For the text-containing cell, return its midpoint in [X, Y] coordinate format. 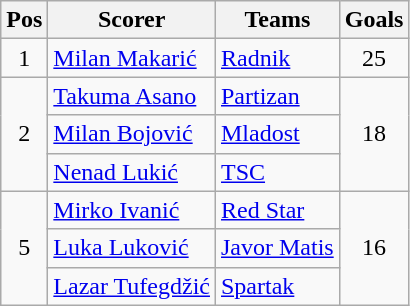
Spartak [277, 286]
Mirko Ivanić [132, 210]
Red Star [277, 210]
Scorer [132, 20]
Pos [24, 20]
Milan Bojović [132, 134]
Mladost [277, 134]
Luka Luković [132, 248]
Javor Matis [277, 248]
1 [24, 58]
Radnik [277, 58]
18 [374, 134]
16 [374, 248]
2 [24, 134]
Milan Makarić [132, 58]
Teams [277, 20]
Lazar Tufegdžić [132, 286]
Partizan [277, 96]
Goals [374, 20]
25 [374, 58]
TSC [277, 172]
Nenad Lukić [132, 172]
Takuma Asano [132, 96]
5 [24, 248]
